For the text-containing cell, return its midpoint in (X, Y) coordinate format. 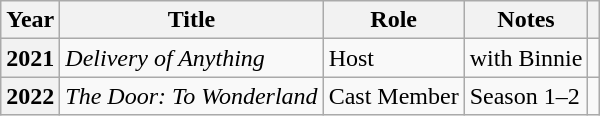
Notes (526, 20)
Cast Member (394, 96)
2022 (30, 96)
The Door: To Wonderland (192, 96)
Delivery of Anything (192, 58)
2021 (30, 58)
Title (192, 20)
Host (394, 58)
Year (30, 20)
with Binnie (526, 58)
Season 1–2 (526, 96)
Role (394, 20)
